Search for the cell housing the specified text and yield its (X, Y) center coordinate. 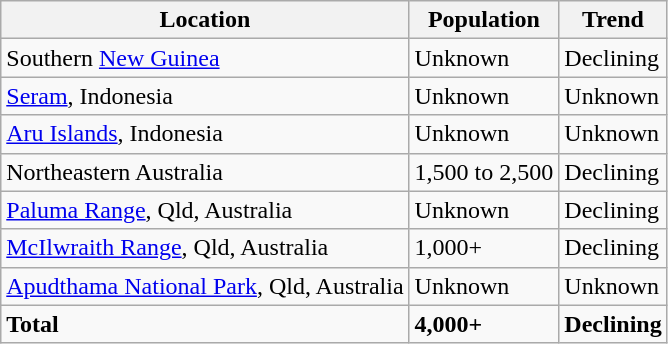
Total (205, 324)
Southern New Guinea (205, 58)
Location (205, 20)
Population (484, 20)
Northeastern Australia (205, 172)
Seram, Indonesia (205, 96)
1,500 to 2,500 (484, 172)
4,000+ (484, 324)
1,000+ (484, 248)
Trend (613, 20)
Apudthama National Park, Qld, Australia (205, 286)
McIlwraith Range, Qld, Australia (205, 248)
Aru Islands, Indonesia (205, 134)
Paluma Range, Qld, Australia (205, 210)
